Output the [X, Y] coordinate of the center of the cell containing the given text.  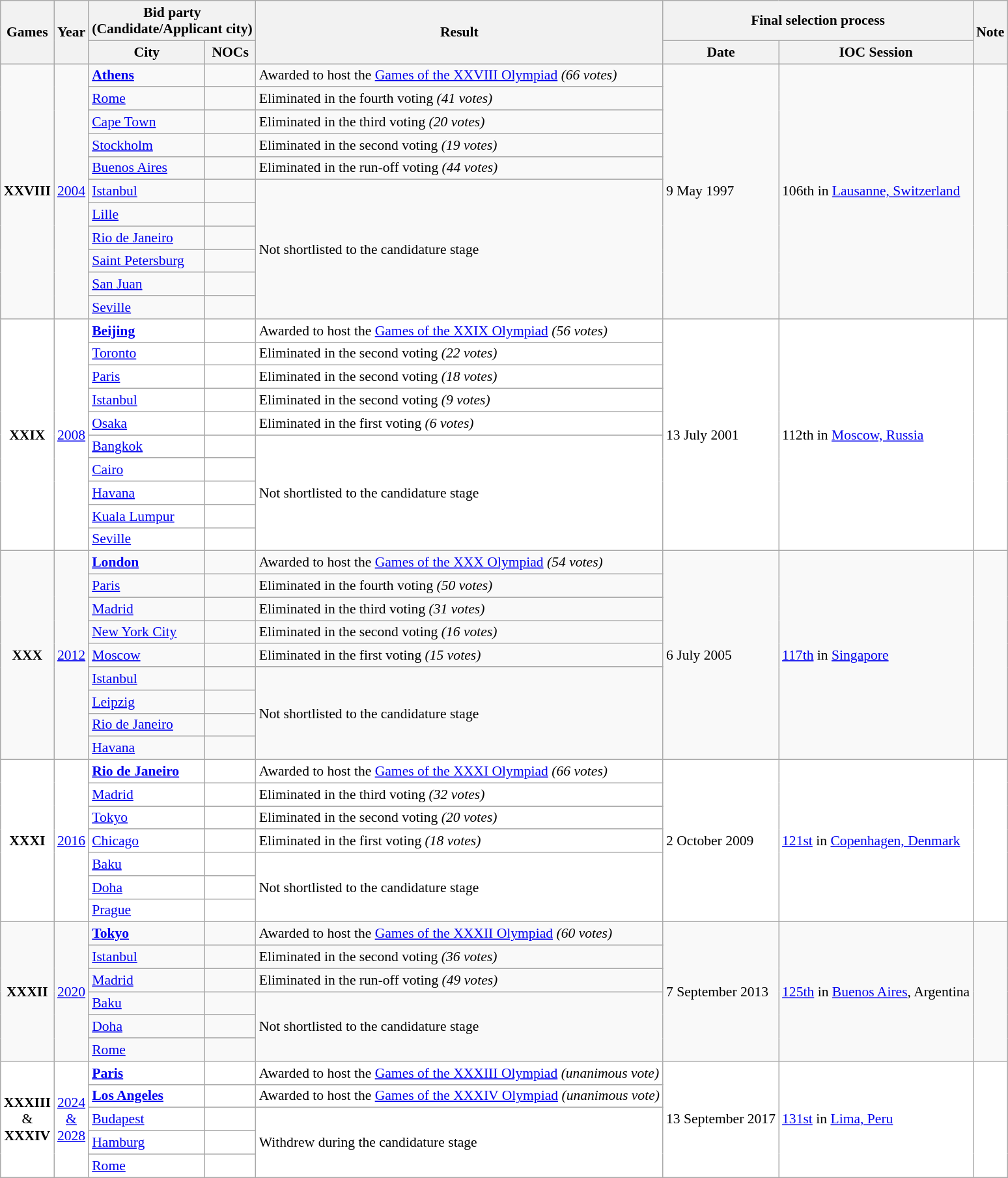
125th in Buenos Aires, Argentina [876, 992]
Eliminated in the second voting (36 votes) [460, 957]
XXXII [27, 992]
Osaka [147, 423]
Awarded to host the Games of the XXXI Olympiad (66 votes) [460, 772]
Eliminated in the third voting (31 votes) [460, 609]
Result [460, 33]
NOCs [231, 52]
Awarded to host the Games of the XXX Olympiad (54 votes) [460, 563]
Eliminated in the second voting (9 votes) [460, 400]
2004 [72, 191]
112th in Moscow, Russia [876, 435]
XXXIII&XXXIV [27, 1119]
XXX [27, 655]
Prague [147, 910]
Beijing [147, 331]
Los Angeles [147, 1096]
Leipzig [147, 702]
117th in Singapore [876, 655]
Budapest [147, 1119]
Kuala Lumpur [147, 516]
2024&2028 [72, 1119]
XXVIII [27, 191]
Cairo [147, 470]
121st in Copenhagen, Denmark [876, 841]
XXXI [27, 841]
Awarded to host the Games of the XXVIII Olympiad (66 votes) [460, 76]
Cape Town [147, 122]
Eliminated in the second voting (16 votes) [460, 632]
9 May 1997 [721, 191]
Date [721, 52]
Awarded to host the Games of the XXIX Olympiad (56 votes) [460, 331]
Eliminated in the second voting (20 votes) [460, 818]
7 September 2013 [721, 992]
Awarded to host the Games of the XXXIV Olympiad (unanimous vote) [460, 1096]
Eliminated in the fourth voting (50 votes) [460, 586]
Final selection process [818, 21]
Toronto [147, 354]
Bid party (Candidate/Applicant city) [172, 21]
Buenos Aires [147, 168]
Athens [147, 76]
13 July 2001 [721, 435]
Bangkok [147, 447]
Note [990, 33]
Awarded to host the Games of the XXXIII Olympiad (unanimous vote) [460, 1073]
2020 [72, 992]
Stockholm [147, 145]
Eliminated in the second voting (18 votes) [460, 377]
2 October 2009 [721, 841]
Eliminated in the run-off voting (44 votes) [460, 168]
2008 [72, 435]
13 September 2017 [721, 1119]
Chicago [147, 841]
Withdrew during the candidature stage [460, 1142]
San Juan [147, 285]
Year [72, 33]
IOC Session [876, 52]
Awarded to host the Games of the XXXII Olympiad (60 votes) [460, 934]
XXIX [27, 435]
Eliminated in the first voting (18 votes) [460, 841]
Moscow [147, 656]
Eliminated in the third voting (20 votes) [460, 122]
Eliminated in the second voting (22 votes) [460, 354]
6 July 2005 [721, 655]
Eliminated in the fourth voting (41 votes) [460, 99]
Hamburg [147, 1143]
2012 [72, 655]
Eliminated in the run-off voting (49 votes) [460, 980]
City [147, 52]
London [147, 563]
Eliminated in the first voting (6 votes) [460, 423]
Saint Petersburg [147, 261]
Lille [147, 215]
106th in Lausanne, Switzerland [876, 191]
New York City [147, 632]
131st in Lima, Peru [876, 1119]
Eliminated in the third voting (32 votes) [460, 794]
Eliminated in the first voting (15 votes) [460, 656]
2016 [72, 841]
Games [27, 33]
Eliminated in the second voting (19 votes) [460, 145]
